Return the (x, y) coordinate for the center point of the cell that contains the specified text.  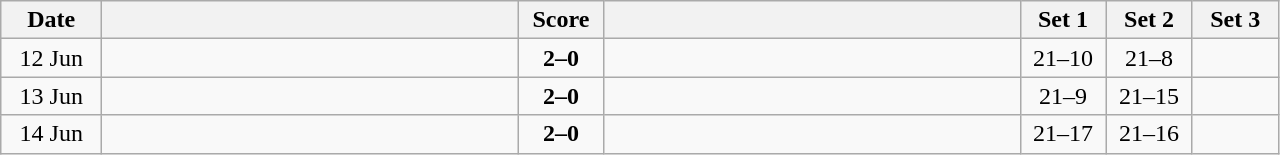
Score (561, 20)
13 Jun (52, 96)
Set 2 (1149, 20)
21–8 (1149, 58)
14 Jun (52, 134)
21–17 (1063, 134)
21–16 (1149, 134)
12 Jun (52, 58)
21–10 (1063, 58)
Set 3 (1235, 20)
Date (52, 20)
21–9 (1063, 96)
Set 1 (1063, 20)
21–15 (1149, 96)
